Return (X, Y) of the center of cell containing provided text 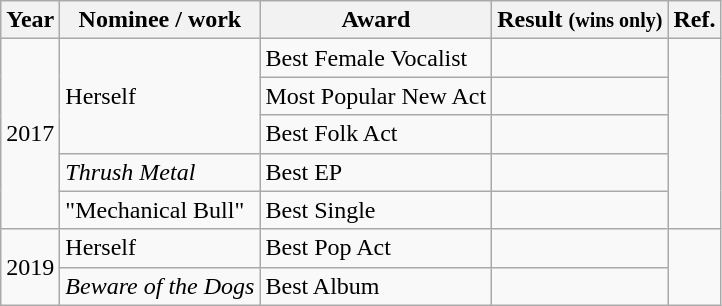
Best EP (376, 172)
Best Album (376, 286)
Best Single (376, 210)
Ref. (694, 20)
Year (30, 20)
Beware of the Dogs (160, 286)
"Mechanical Bull" (160, 210)
Thrush Metal (160, 172)
Best Female Vocalist (376, 58)
Nominee / work (160, 20)
Result (wins only) (580, 20)
2019 (30, 267)
Best Folk Act (376, 134)
Most Popular New Act (376, 96)
2017 (30, 134)
Award (376, 20)
Best Pop Act (376, 248)
